Return the (X, Y) coordinate for the center point of the cell that contains the specified text.  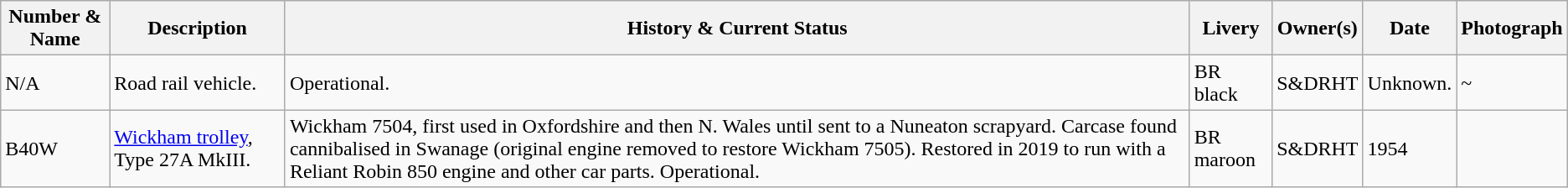
BR black (1230, 82)
Operational. (737, 82)
Wickham trolley, Type 27A MkIII. (198, 149)
N/A (55, 82)
Road rail vehicle. (198, 82)
Photograph (1512, 29)
History & Current Status (737, 29)
1954 (1410, 149)
Unknown. (1410, 82)
Number & Name (55, 29)
Livery (1230, 29)
Date (1410, 29)
Description (198, 29)
~ (1512, 82)
Owner(s) (1318, 29)
B40W (55, 149)
BR maroon (1230, 149)
